Extract the [X, Y] coordinate from the center of the cell holding the provided text.  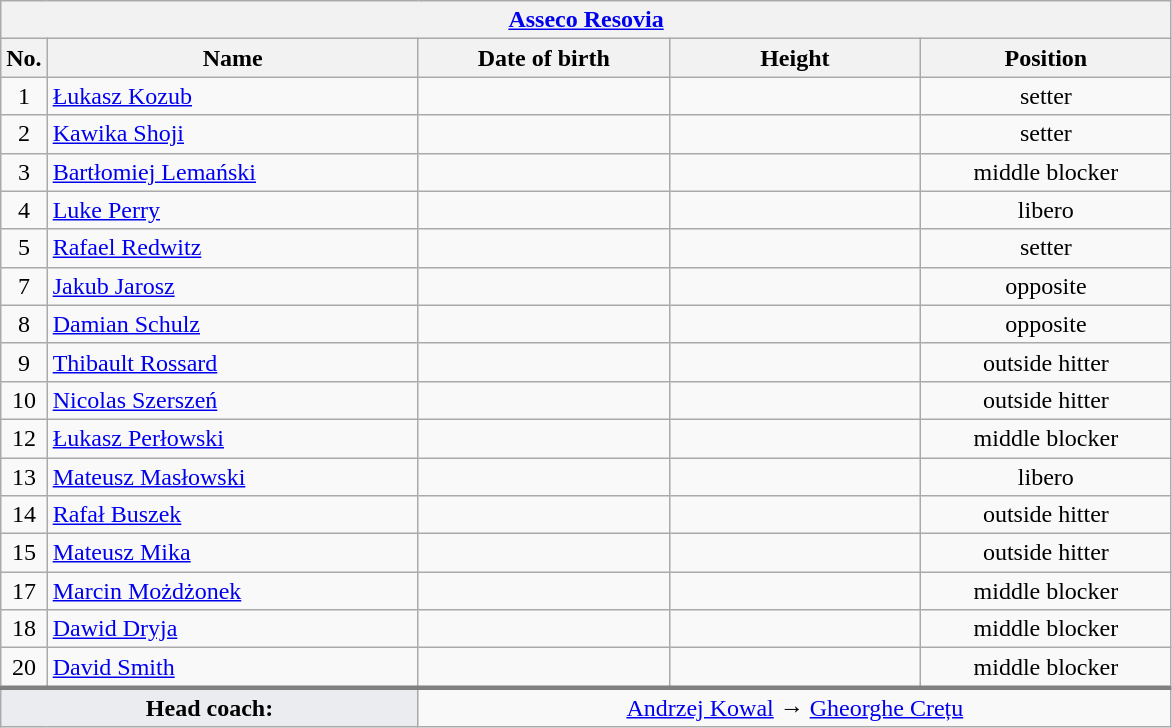
Date of birth [544, 58]
No. [24, 58]
Height [794, 58]
20 [24, 668]
Rafał Buszek [232, 515]
Bartłomiej Lemański [232, 172]
Head coach: [210, 707]
4 [24, 210]
Łukasz Kozub [232, 96]
Nicolas Szerszeń [232, 400]
13 [24, 477]
7 [24, 286]
Andrzej Kowal → Gheorghe Crețu [794, 707]
10 [24, 400]
18 [24, 629]
17 [24, 591]
9 [24, 362]
Luke Perry [232, 210]
Name [232, 58]
Mateusz Masłowski [232, 477]
Łukasz Perłowski [232, 438]
Jakub Jarosz [232, 286]
Marcin Możdżonek [232, 591]
12 [24, 438]
5 [24, 248]
Thibault Rossard [232, 362]
Position [1046, 58]
15 [24, 553]
Damian Schulz [232, 324]
Asseco Resovia [586, 20]
Dawid Dryja [232, 629]
Rafael Redwitz [232, 248]
8 [24, 324]
Mateusz Mika [232, 553]
14 [24, 515]
Kawika Shoji [232, 134]
David Smith [232, 668]
1 [24, 96]
2 [24, 134]
3 [24, 172]
